Scan for the cell matching the given text and deliver its [X, Y] coordinate at center. 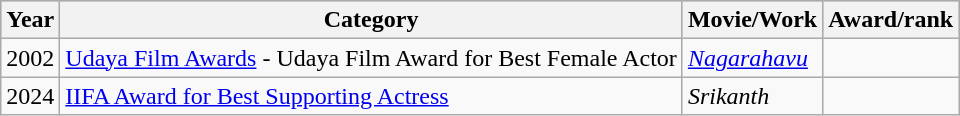
IIFA Award for Best Supporting Actress [372, 96]
Udaya Film Awards - Udaya Film Award for Best Female Actor [372, 58]
Award/rank [891, 20]
Srikanth [752, 96]
2024 [30, 96]
Movie/Work [752, 20]
Year [30, 20]
Category [372, 20]
Nagarahavu [752, 58]
2002 [30, 58]
